Extract the (X, Y) coordinate from the center of the cell holding the provided text.  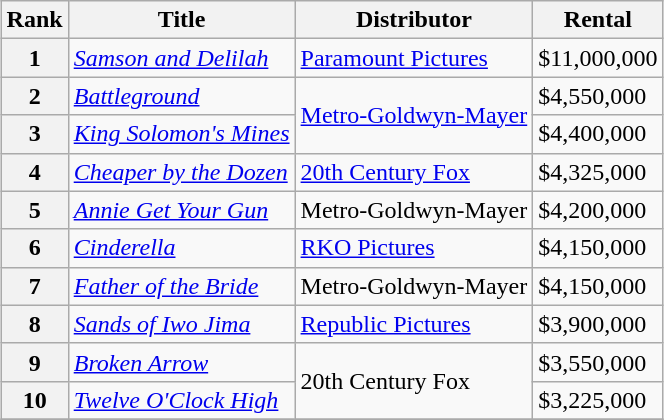
Paramount Pictures (414, 58)
Battleground (182, 96)
Sands of Iwo Jima (182, 324)
5 (34, 210)
2 (34, 96)
$3,550,000 (598, 362)
$4,325,000 (598, 172)
Twelve O'Clock High (182, 400)
Cinderella (182, 248)
Father of the Bride (182, 286)
10 (34, 400)
$3,900,000 (598, 324)
6 (34, 248)
King Solomon's Mines (182, 134)
Broken Arrow (182, 362)
$3,225,000 (598, 400)
Distributor (414, 20)
RKO Pictures (414, 248)
$4,200,000 (598, 210)
Rank (34, 20)
Republic Pictures (414, 324)
8 (34, 324)
9 (34, 362)
$11,000,000 (598, 58)
7 (34, 286)
Annie Get Your Gun (182, 210)
1 (34, 58)
4 (34, 172)
3 (34, 134)
$4,550,000 (598, 96)
Samson and Delilah (182, 58)
$4,400,000 (598, 134)
Rental (598, 20)
Title (182, 20)
Cheaper by the Dozen (182, 172)
